Search for the cell housing the specified text and yield its (X, Y) center coordinate. 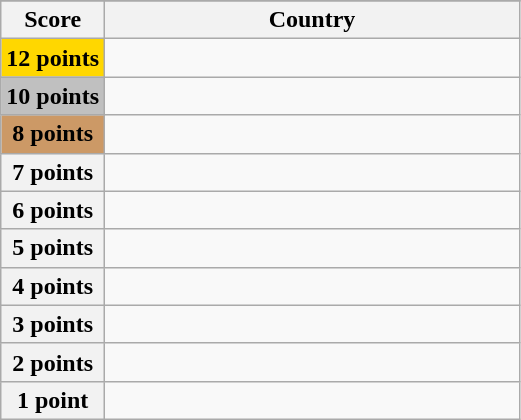
5 points (53, 248)
12 points (53, 58)
4 points (53, 286)
1 point (53, 400)
Country (312, 20)
Score (53, 20)
7 points (53, 172)
6 points (53, 210)
8 points (53, 134)
3 points (53, 324)
2 points (53, 362)
10 points (53, 96)
